Scan for the cell matching the given text and deliver its [X, Y] coordinate at center. 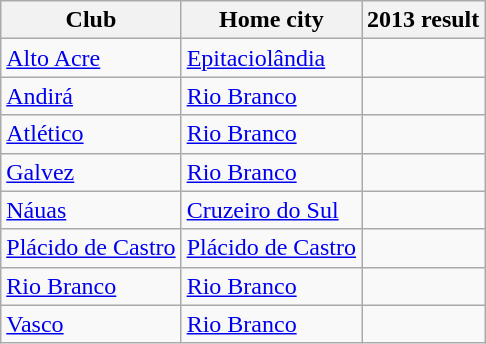
Alto Acre [91, 58]
Cruzeiro do Sul [271, 210]
2013 result [424, 20]
Home city [271, 20]
Club [91, 20]
Andirá [91, 96]
Galvez [91, 172]
Vasco [91, 324]
Náuas [91, 210]
Atlético [91, 134]
Epitaciolândia [271, 58]
